Determine the [X, Y] coordinate at the center of the cell enclosing the given text.  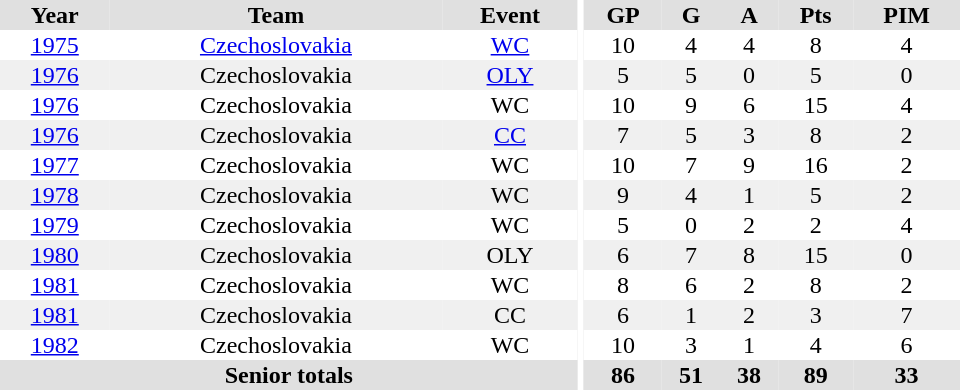
Event [510, 15]
Senior totals [289, 375]
Pts [816, 15]
33 [906, 375]
89 [816, 375]
G [691, 15]
51 [691, 375]
38 [749, 375]
PIM [906, 15]
16 [816, 165]
Team [276, 15]
1978 [55, 195]
Year [55, 15]
1980 [55, 255]
A [749, 15]
1982 [55, 345]
1975 [55, 45]
1977 [55, 165]
86 [623, 375]
GP [623, 15]
1979 [55, 225]
